Provide the [X, Y] coordinate of the cell's center where the given text is located.  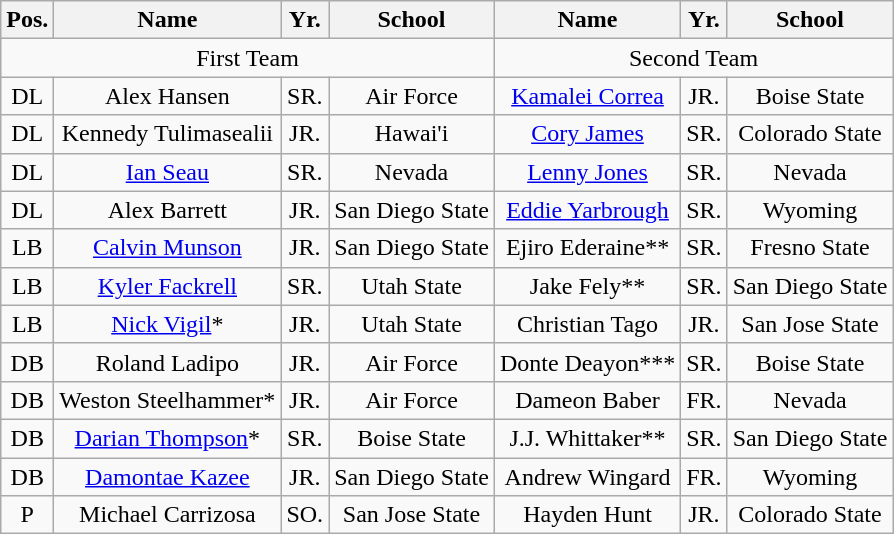
Andrew Wingard [587, 477]
Darian Thompson* [168, 438]
First Team [248, 58]
Damontae Kazee [168, 477]
Alex Hansen [168, 96]
Donte Deayon*** [587, 362]
Pos. [28, 20]
Kennedy Tulimasealii [168, 134]
Kyler Fackrell [168, 286]
Ian Seau [168, 172]
Lenny Jones [587, 172]
Kamalei Correa [587, 96]
J.J. Whittaker** [587, 438]
Nick Vigil* [168, 324]
Hawai'i [412, 134]
Second Team [693, 58]
Alex Barrett [168, 210]
Calvin Munson [168, 248]
Christian Tago [587, 324]
Cory James [587, 134]
Roland Ladipo [168, 362]
Ejiro Ederaine** [587, 248]
SO. [305, 515]
P [28, 515]
Fresno State [810, 248]
Weston Steelhammer* [168, 400]
Dameon Baber [587, 400]
Hayden Hunt [587, 515]
Michael Carrizosa [168, 515]
Eddie Yarbrough [587, 210]
Jake Fely** [587, 286]
